Output the [x, y] coordinate of the center of the cell containing the given text.  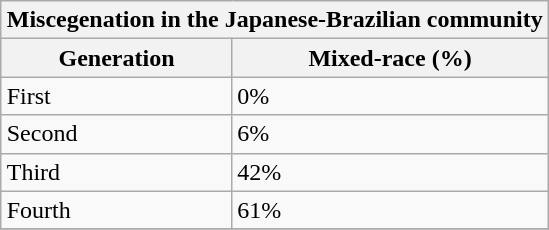
First [116, 96]
Generation [116, 58]
Miscegenation in the Japanese-Brazilian community [274, 20]
Fourth [116, 210]
Third [116, 172]
42% [390, 172]
Mixed-race (%) [390, 58]
Second [116, 134]
0% [390, 96]
6% [390, 134]
61% [390, 210]
